Detect which cell encompasses the target text, then output its [x, y] center coordinate. 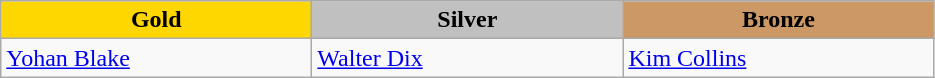
Gold [156, 20]
Kim Collins [778, 58]
Bronze [778, 20]
Walter Dix [468, 58]
Yohan Blake [156, 58]
Silver [468, 20]
